Identify which cell holds the provided text, then report its [x, y] central coordinate. 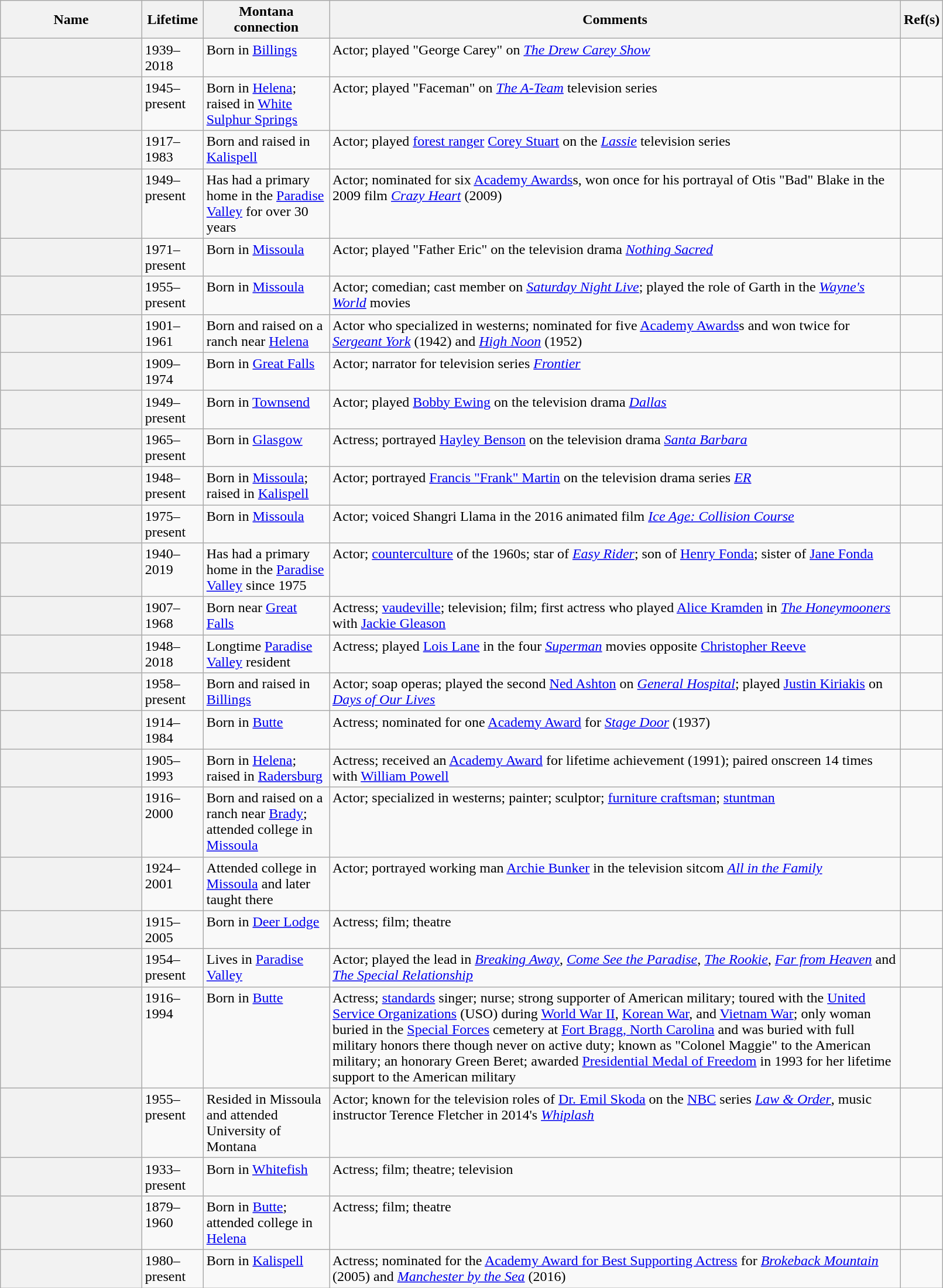
1948–2018 [172, 654]
Actress; nominated for the Academy Award for Best Supporting Actress for Brokeback Mountain (2005) and Manchester by the Sea (2016) [615, 1269]
1945–present [172, 104]
Actor; narrator for television series Frontier [615, 371]
Born in Butte; attended college in Helena [266, 1222]
Born in Townsend [266, 410]
Actor; counterculture of the 1960s; star of Easy Rider; son of Henry Fonda; sister of Jane Fonda [615, 570]
1915–2005 [172, 929]
1933–present [172, 1176]
1901–1961 [172, 334]
1917–1983 [172, 150]
Actress; vaudeville; television; film; first actress who played Alice Kramden in The Honeymooners with Jackie Gleason [615, 616]
1916–2000 [172, 822]
Attended college in Missoula and later taught there [266, 884]
Actor; played Bobby Ewing on the television drama Dallas [615, 410]
Actor; played "Father Eric" on the television drama Nothing Sacred [615, 257]
Actress; nominated for one Academy Award for Stage Door (1937) [615, 730]
Longtime Paradise Valley resident [266, 654]
Born in Whitefish [266, 1176]
Actor; known for the television roles of Dr. Emil Skoda on the NBC series Law & Order, music instructor Terence Fletcher in 2014's Whiplash [615, 1122]
Montana connection [266, 20]
Resided in Missoula and attended University of Montana [266, 1122]
Born near Great Falls [266, 616]
Name [71, 20]
1971–present [172, 257]
1924–2001 [172, 884]
Actress; played Lois Lane in the four Superman movies opposite Christopher Reeve [615, 654]
1954–present [172, 968]
Actor; portrayed Francis "Frank" Martin on the television drama series ER [615, 486]
1909–1974 [172, 371]
Born and raised on a ranch near Brady; attended college in Missoula [266, 822]
Born in Helena; raised in White Sulphur Springs [266, 104]
Actor; played the lead in Breaking Away, Come See the Paradise, The Rookie, Far from Heaven and The Special Relationship [615, 968]
Actor; portrayed working man Archie Bunker in the television sitcom All in the Family [615, 884]
Actor; played "George Carey" on The Drew Carey Show [615, 57]
1916–1994 [172, 1037]
Lifetime [172, 20]
Actor; played forest ranger Corey Stuart on the Lassie television series [615, 150]
Has had a primary home in the Paradise Valley for over 30 years [266, 204]
Actress; film; theatre; television [615, 1176]
Actor; played "Faceman" on The A-Team television series [615, 104]
Actor; specialized in westerns; painter; sculptor; furniture craftsman; stuntman [615, 822]
Born in Glasgow [266, 447]
Lives in Paradise Valley [266, 968]
1980–present [172, 1269]
1907–1968 [172, 616]
1975–present [172, 523]
Has had a primary home in the Paradise Valley since 1975 [266, 570]
Born and raised in Billings [266, 692]
Comments [615, 20]
Born and raised on a ranch near Helena [266, 334]
1965–present [172, 447]
Actress; portrayed Hayley Benson on the television drama Santa Barbara [615, 447]
Actor; comedian; cast member on Saturday Night Live; played the role of Garth in the Wayne's World movies [615, 295]
1879–1960 [172, 1222]
Born in Billings [266, 57]
Actor; voiced Shangri Llama in the 2016 animated film Ice Age: Collision Course [615, 523]
1905–1993 [172, 768]
Born in Missoula; raised in Kalispell [266, 486]
Actor who specialized in westerns; nominated for five Academy Awardss and won twice for Sergeant York (1942) and High Noon (1952) [615, 334]
Actor; soap operas; played the second Ned Ashton on General Hospital; played Justin Kiriakis on Days of Our Lives [615, 692]
1948–present [172, 486]
Born in Helena; raised in Radersburg [266, 768]
Born and raised in Kalispell [266, 150]
1940–2019 [172, 570]
Actor; nominated for six Academy Awardss, won once for his portrayal of Otis "Bad" Blake in the 2009 film Crazy Heart (2009) [615, 204]
Born in Deer Lodge [266, 929]
Born in Great Falls [266, 371]
Ref(s) [921, 20]
Actress; received an Academy Award for lifetime achievement (1991); paired onscreen 14 times with William Powell [615, 768]
1914–1984 [172, 730]
Born in Kalispell [266, 1269]
1958–present [172, 692]
1939–2018 [172, 57]
